Capture the cell that displays the provided text and extract its [X, Y] central coordinate. 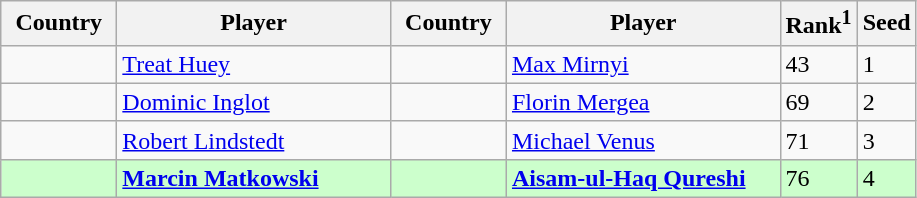
Robert Lindstedt [254, 140]
1 [886, 64]
3 [886, 140]
71 [818, 140]
Rank1 [818, 24]
Seed [886, 24]
Max Mirnyi [643, 64]
2 [886, 102]
Aisam-ul-Haq Qureshi [643, 178]
76 [818, 178]
Treat Huey [254, 64]
69 [818, 102]
43 [818, 64]
Dominic Inglot [254, 102]
Florin Mergea [643, 102]
Michael Venus [643, 140]
Marcin Matkowski [254, 178]
4 [886, 178]
